Find where the given text appears and provide that cell's center as [X, Y] coordinate. 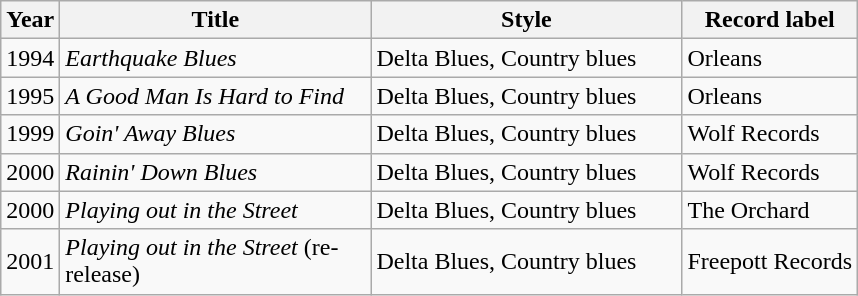
1999 [30, 134]
Year [30, 20]
1995 [30, 96]
1994 [30, 58]
Earthquake Blues [216, 58]
Playing out in the Street (re-release) [216, 262]
Playing out in the Street [216, 210]
Record label [770, 20]
Title [216, 20]
Goin' Away Blues [216, 134]
Style [526, 20]
Freepott Records [770, 262]
The Orchard [770, 210]
Rainin' Down Blues [216, 172]
A Good Man Is Hard to Find [216, 96]
2001 [30, 262]
